Extract the [x, y] coordinate from the center of the cell holding the provided text.  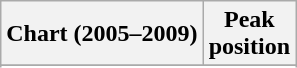
Peakposition [249, 34]
Chart (2005–2009) [102, 34]
